Return [x, y] of the center of cell containing provided text 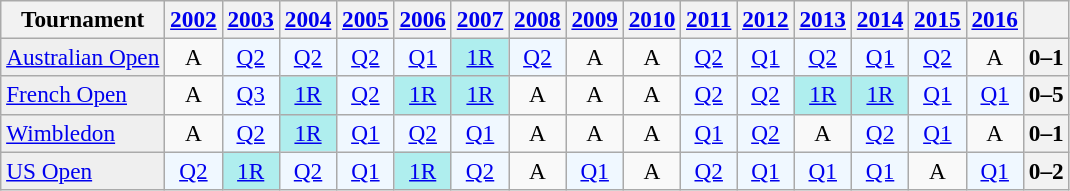
0–2 [1046, 170]
2012 [766, 19]
2006 [422, 19]
2013 [822, 19]
2011 [709, 19]
2004 [308, 19]
2005 [366, 19]
2014 [880, 19]
2002 [194, 19]
2008 [538, 19]
Q3 [250, 95]
2007 [480, 19]
Australian Open [83, 57]
2016 [994, 19]
Wimbledon [83, 133]
Tournament [83, 19]
French Open [83, 95]
0–5 [1046, 95]
2009 [594, 19]
US Open [83, 170]
2003 [250, 19]
2015 [938, 19]
2010 [652, 19]
